Return [x, y] of the center of cell containing provided text 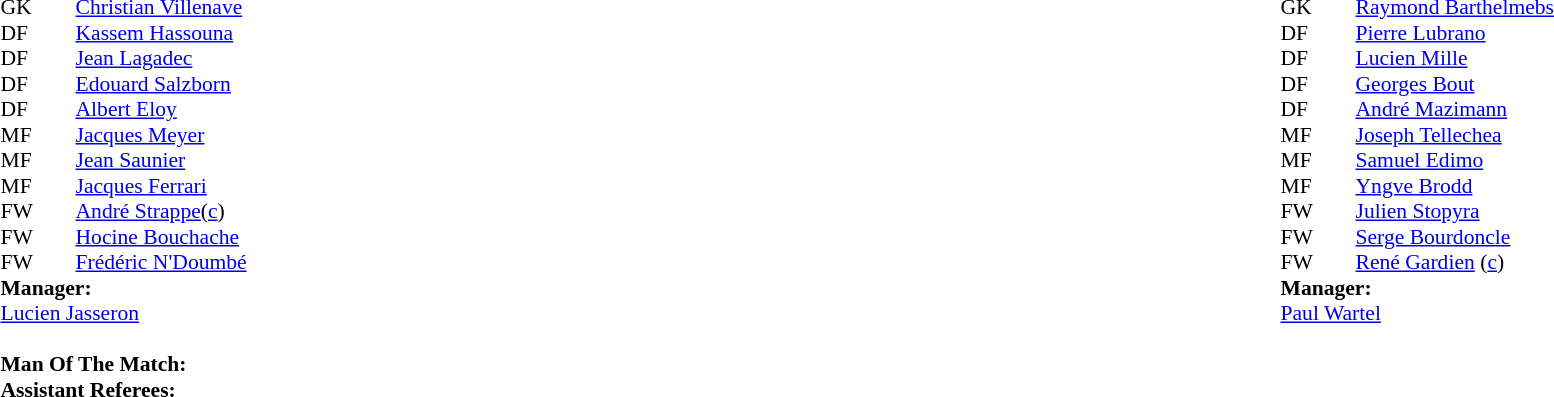
Jacques Ferrari [162, 186]
Jean Saunier [162, 161]
Kassem Hassouna [162, 33]
André Mazimann [1455, 109]
Albert Eloy [162, 109]
Frédéric N'Doumbé [162, 263]
Pierre Lubrano [1455, 33]
André Strappe(c) [162, 211]
Jean Lagadec [162, 59]
Hocine Bouchache [162, 237]
Joseph Tellechea [1455, 135]
Paul Wartel [1418, 313]
Serge Bourdoncle [1455, 237]
Julien Stopyra [1455, 211]
René Gardien (c) [1455, 263]
Samuel Edimo [1455, 161]
Yngve Brodd [1455, 186]
Lucien Mille [1455, 59]
Georges Bout [1455, 84]
Edouard Salzborn [162, 84]
Jacques Meyer [162, 135]
